Pinpoint the cell where the given text exists, returning its (X, Y) midpoint coordinate. 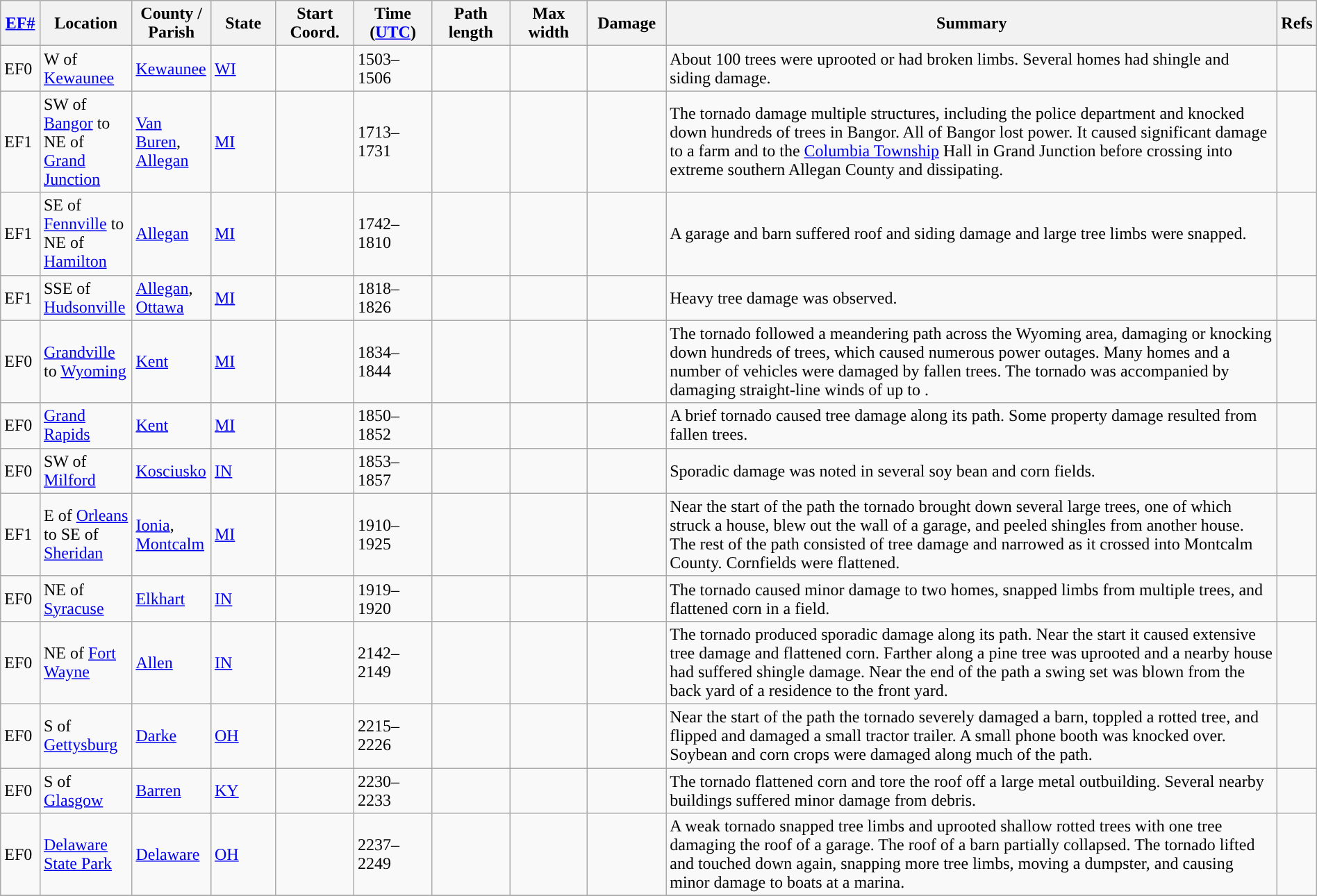
Location (85, 24)
WI (243, 68)
About 100 trees were uprooted or had broken limbs. Several homes had shingle and siding damage. (972, 68)
1713–1731 (392, 142)
SW of Bangor to NE of Grand Junction (85, 142)
2215–2226 (392, 736)
Ionia, Montcalm (172, 535)
W of Kewaunee (85, 68)
Damage (627, 24)
Summary (972, 24)
The tornado flattened corn and tore the roof off a large metal outbuilding. Several nearby buildings suffered minor damage from debris. (972, 790)
Path length (471, 24)
NE of Syracuse (85, 599)
Elkhart (172, 599)
EF# (21, 24)
Delaware State Park (85, 854)
1503–1506 (392, 68)
Allegan (172, 233)
1850–1852 (392, 425)
Max width (549, 24)
Start Coord. (315, 24)
1853–1857 (392, 471)
Kosciusko (172, 471)
County / Parish (172, 24)
Time (UTC) (392, 24)
S of Gettysburg (85, 736)
SSE of Hudsonville (85, 297)
SE of Fennville to NE of Hamilton (85, 233)
State (243, 24)
2237–2249 (392, 854)
KY (243, 790)
2230–2233 (392, 790)
S of Glasgow (85, 790)
Van Buren, Allegan (172, 142)
1834–1844 (392, 361)
2142–2149 (392, 663)
1919–1920 (392, 599)
Sporadic damage was noted in several soy bean and corn fields. (972, 471)
E of Orleans to SE of Sheridan (85, 535)
Delaware (172, 854)
A brief tornado caused tree damage along its path. Some property damage resulted from fallen trees. (972, 425)
Kewaunee (172, 68)
The tornado caused minor damage to two homes, snapped limbs from multiple trees, and flattened corn in a field. (972, 599)
A garage and barn suffered roof and siding damage and large tree limbs were snapped. (972, 233)
Grandville to Wyoming (85, 361)
Allen (172, 663)
Allegan, Ottawa (172, 297)
Heavy tree damage was observed. (972, 297)
Grand Rapids (85, 425)
1910–1925 (392, 535)
Barren (172, 790)
Refs (1298, 24)
NE of Fort Wayne (85, 663)
Darke (172, 736)
1742–1810 (392, 233)
1818–1826 (392, 297)
SW of Milford (85, 471)
